Locate the cell with the specified text and output its (x, y) center coordinate. 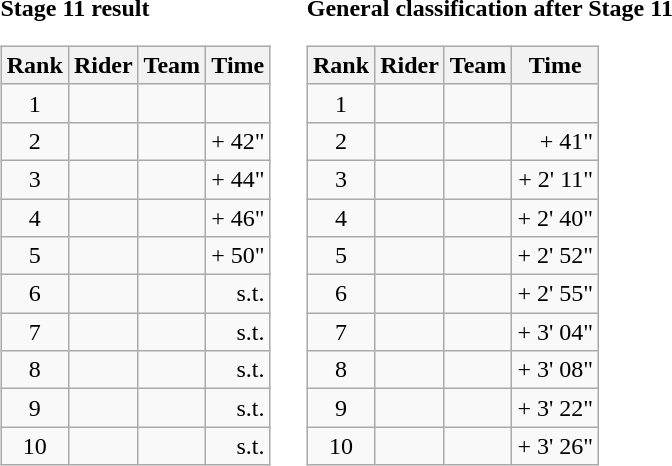
+ 2' 55" (556, 294)
+ 42" (238, 141)
+ 3' 22" (556, 408)
+ 50" (238, 256)
+ 3' 08" (556, 370)
+ 3' 04" (556, 332)
+ 41" (556, 141)
+ 3' 26" (556, 446)
+ 2' 11" (556, 179)
+ 2' 52" (556, 256)
+ 46" (238, 217)
+ 2' 40" (556, 217)
+ 44" (238, 179)
